Detect which cell encompasses the target text, then output its [X, Y] center coordinate. 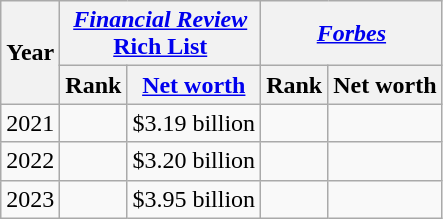
2021 [30, 123]
$3.19 billion [194, 123]
Forbes [352, 34]
$3.95 billion [194, 199]
Year [30, 52]
$3.20 billion [194, 161]
2023 [30, 199]
Financial ReviewRich List [160, 34]
2022 [30, 161]
